Return (x, y) of the center of cell containing provided text 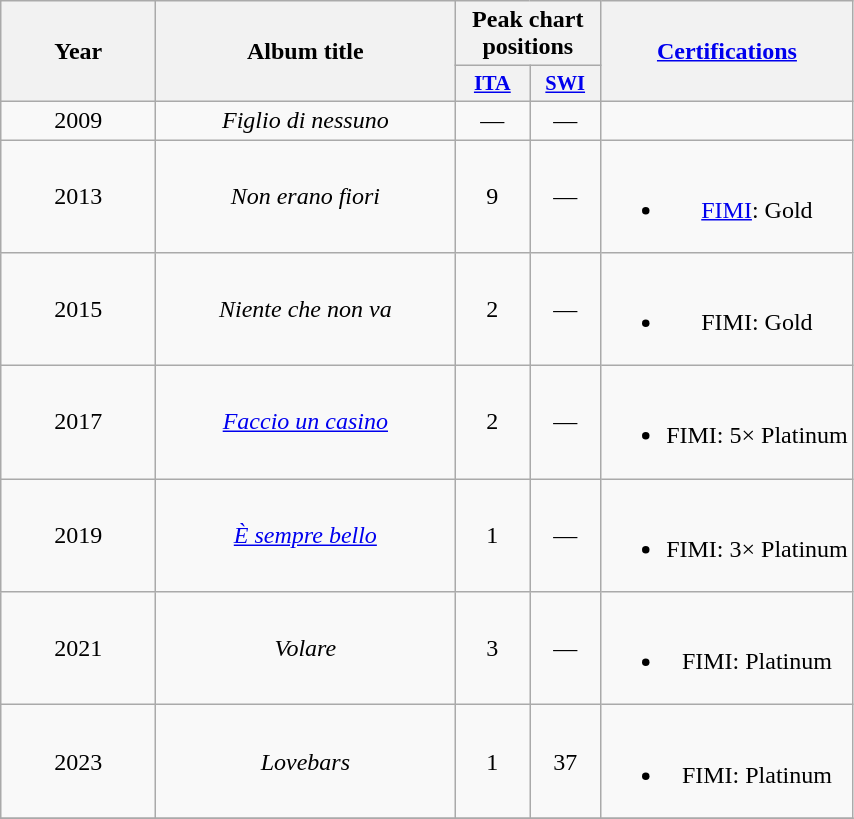
9 (492, 196)
Peak chart positions (528, 34)
2009 (78, 120)
Faccio un casino (306, 422)
SWI (566, 84)
2019 (78, 536)
2023 (78, 762)
Album title (306, 52)
Non erano fiori (306, 196)
È sempre bello (306, 536)
2015 (78, 310)
FIMI: 5× Platinum (728, 422)
2021 (78, 648)
37 (566, 762)
2013 (78, 196)
Volare (306, 648)
Year (78, 52)
FIMI: 3× Platinum (728, 536)
Figlio di nessuno (306, 120)
3 (492, 648)
ITA (492, 84)
2017 (78, 422)
Niente che non va (306, 310)
Certifications (728, 52)
Lovebars (306, 762)
